Determine the (x, y) coordinate at the center of the cell enclosing the given text.  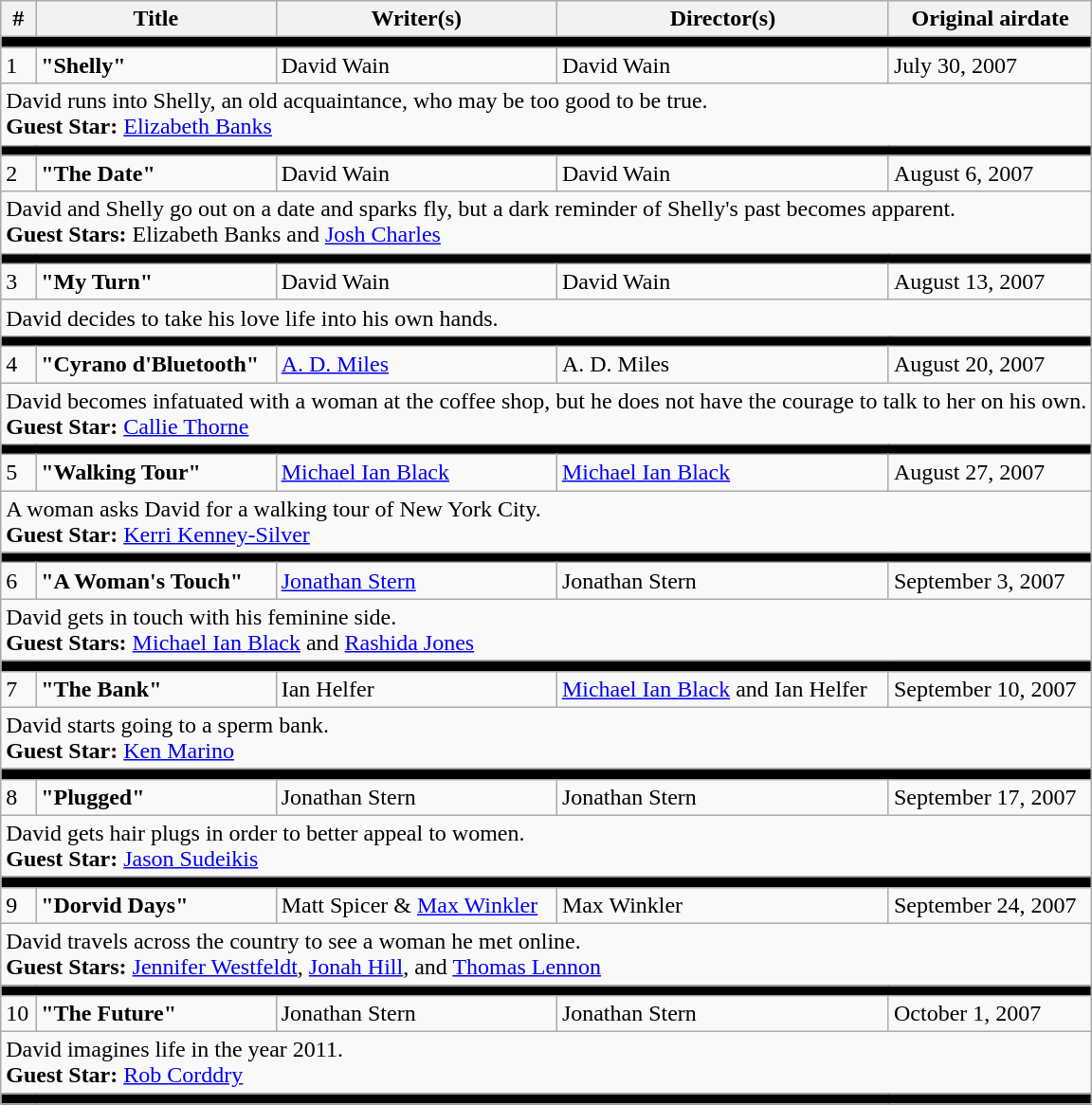
7 (19, 689)
August 6, 2007 (990, 173)
"Walking Tour" (156, 473)
2 (19, 173)
August 20, 2007 (990, 364)
David travels across the country to see a woman he met online.Guest Stars: Jennifer Westfeldt, Jonah Hill, and Thomas Lennon (546, 953)
August 27, 2007 (990, 473)
4 (19, 364)
3 (19, 281)
Original airdate (990, 19)
"A Woman's Touch" (156, 581)
September 17, 2007 (990, 797)
David gets hair plugs in order to better appeal to women.Guest Star: Jason Sudeikis (546, 845)
"Cyrano d'Bluetooth" (156, 364)
Max Winkler (722, 905)
"The Future" (156, 1014)
Matt Spicer & Max Winkler (416, 905)
A woman asks David for a walking tour of New York City.Guest Star: Kerri Kenney-Silver (546, 521)
Ian Helfer (416, 689)
October 1, 2007 (990, 1014)
"Plugged" (156, 797)
Title (156, 19)
"Dorvid Days" (156, 905)
David decides to take his love life into his own hands. (546, 317)
July 30, 2007 (990, 65)
1 (19, 65)
David and Shelly go out on a date and sparks fly, but a dark reminder of Shelly's past becomes apparent.Guest Stars: Elizabeth Banks and Josh Charles (546, 222)
David runs into Shelly, an old acquaintance, who may be too good to be true.Guest Star: Elizabeth Banks (546, 114)
"The Bank" (156, 689)
10 (19, 1014)
"The Date" (156, 173)
September 3, 2007 (990, 581)
9 (19, 905)
David becomes infatuated with a woman at the coffee shop, but he does not have the courage to talk to her on his own.Guest Star: Callie Thorne (546, 413)
8 (19, 797)
David starts going to a sperm bank.Guest Star: Ken Marino (546, 737)
"My Turn" (156, 281)
Michael Ian Black and Ian Helfer (722, 689)
Writer(s) (416, 19)
September 10, 2007 (990, 689)
6 (19, 581)
# (19, 19)
David gets in touch with his feminine side.Guest Stars: Michael Ian Black and Rashida Jones (546, 629)
5 (19, 473)
September 24, 2007 (990, 905)
David imagines life in the year 2011.Guest Star: Rob Corddry (546, 1063)
Director(s) (722, 19)
"Shelly" (156, 65)
August 13, 2007 (990, 281)
